Provide the (X, Y) coordinate of the cell's center where the given text is located.  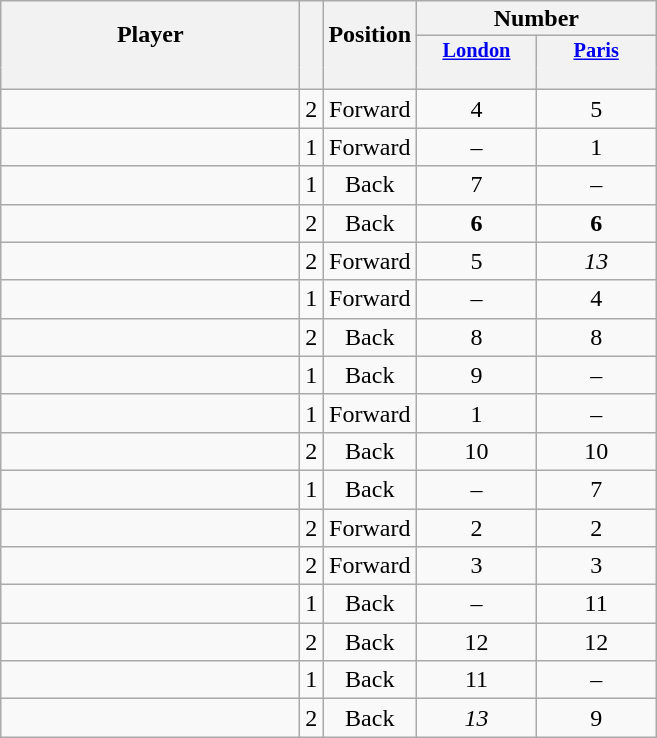
Position (370, 34)
Paris (596, 51)
Number (536, 18)
Player (150, 34)
London (477, 51)
